Provide the (x, y) coordinate of the cell's center where the given text is located.  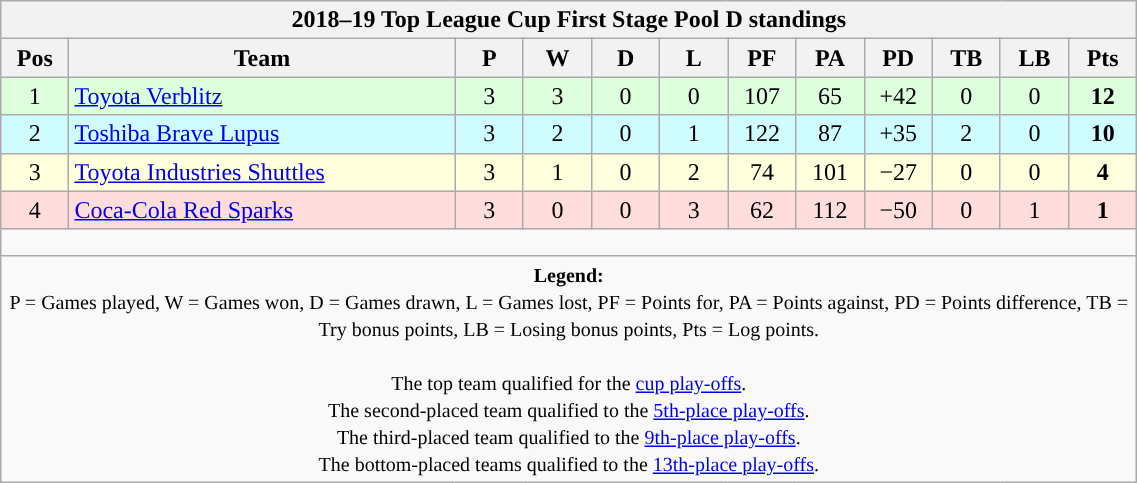
L (694, 58)
12 (1103, 96)
LB (1034, 58)
+35 (898, 134)
+42 (898, 96)
PD (898, 58)
107 (762, 96)
PA (830, 58)
112 (830, 210)
Toyota Industries Shuttles (262, 172)
62 (762, 210)
101 (830, 172)
Toshiba Brave Lupus (262, 134)
65 (830, 96)
74 (762, 172)
122 (762, 134)
87 (830, 134)
PF (762, 58)
Pts (1103, 58)
Team (262, 58)
D (625, 58)
Pos (35, 58)
P (489, 58)
Toyota Verblitz (262, 96)
W (557, 58)
TB (966, 58)
Coca-Cola Red Sparks (262, 210)
−27 (898, 172)
10 (1103, 134)
−50 (898, 210)
2018–19 Top League Cup First Stage Pool D standings (569, 20)
